Provide the [X, Y] coordinate of the cell's center where the given text is located.  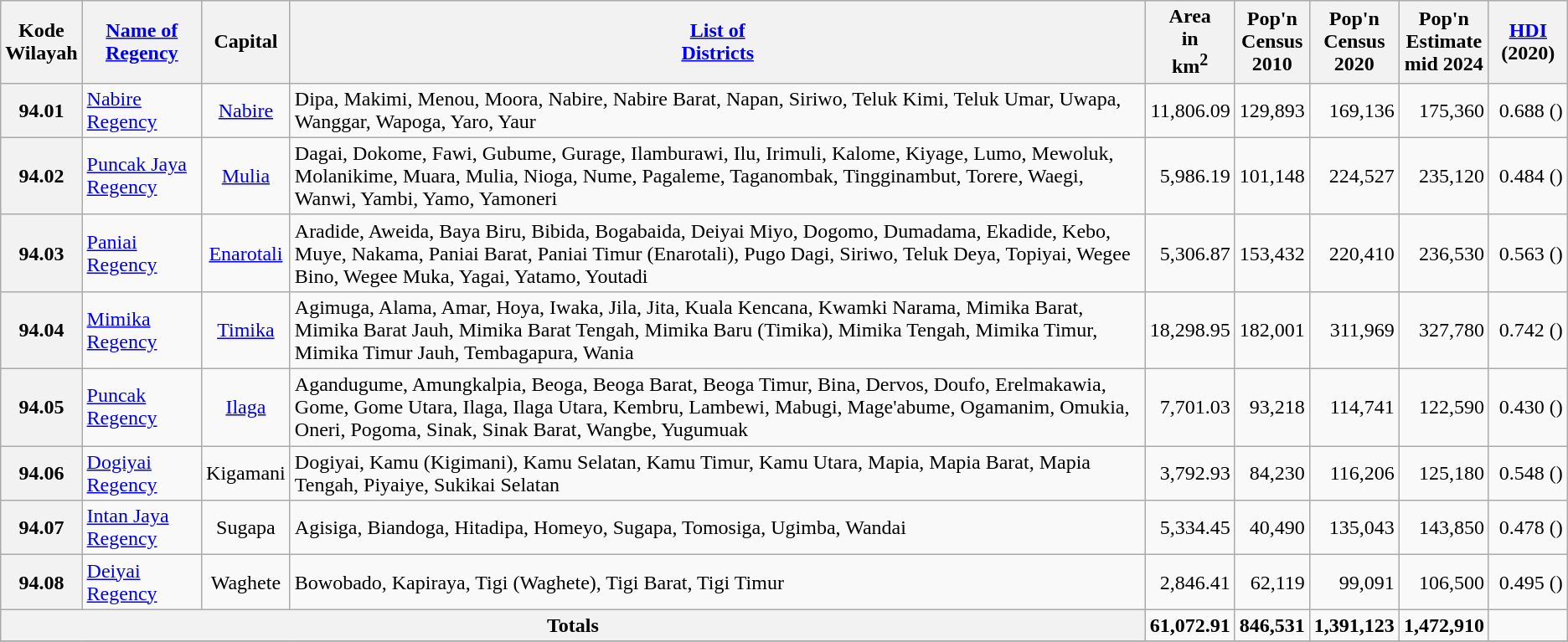
94.03 [42, 253]
Pop'nCensus2020 [1354, 42]
94.06 [42, 474]
175,360 [1444, 110]
0.742 () [1528, 330]
143,850 [1444, 527]
236,530 [1444, 253]
Puncak Regency [142, 408]
KodeWilayah [42, 42]
Puncak Jaya Regency [142, 176]
5,306.87 [1189, 253]
List ofDistricts [717, 42]
122,590 [1444, 408]
Pop'nCensus2010 [1271, 42]
Agisiga, Biandoga, Hitadipa, Homeyo, Sugapa, Tomosiga, Ugimba, Wandai [717, 527]
Waghete [246, 583]
3,792.93 [1189, 474]
116,206 [1354, 474]
114,741 [1354, 408]
94.07 [42, 527]
846,531 [1271, 625]
Enarotali [246, 253]
153,432 [1271, 253]
Mulia [246, 176]
62,119 [1271, 583]
Name ofRegency [142, 42]
0.478 () [1528, 527]
0.430 () [1528, 408]
61,072.91 [1189, 625]
99,091 [1354, 583]
169,136 [1354, 110]
0.688 () [1528, 110]
Pop'nEstimatemid 2024 [1444, 42]
0.548 () [1528, 474]
125,180 [1444, 474]
0.495 () [1528, 583]
Sugapa [246, 527]
Area inkm2 [1189, 42]
Mimika Regency [142, 330]
Timika [246, 330]
Nabire [246, 110]
1,472,910 [1444, 625]
18,298.95 [1189, 330]
1,391,123 [1354, 625]
Capital [246, 42]
224,527 [1354, 176]
0.484 () [1528, 176]
Intan Jaya Regency [142, 527]
Bowobado, Kapiraya, Tigi (Waghete), Tigi Barat, Tigi Timur [717, 583]
84,230 [1271, 474]
106,500 [1444, 583]
Dipa, Makimi, Menou, Moora, Nabire, Nabire Barat, Napan, Siriwo, Teluk Kimi, Teluk Umar, Uwapa, Wanggar, Wapoga, Yaro, Yaur [717, 110]
Dogiyai Regency [142, 474]
129,893 [1271, 110]
94.05 [42, 408]
Totals [573, 625]
2,846.41 [1189, 583]
94.01 [42, 110]
93,218 [1271, 408]
135,043 [1354, 527]
0.563 () [1528, 253]
94.08 [42, 583]
Nabire Regency [142, 110]
40,490 [1271, 527]
Dogiyai, Kamu (Kigimani), Kamu Selatan, Kamu Timur, Kamu Utara, Mapia, Mapia Barat, Mapia Tengah, Piyaiye, Sukikai Selatan [717, 474]
5,986.19 [1189, 176]
327,780 [1444, 330]
94.02 [42, 176]
Deiyai Regency [142, 583]
94.04 [42, 330]
235,120 [1444, 176]
Paniai Regency [142, 253]
7,701.03 [1189, 408]
Kigamani [246, 474]
HDI (2020) [1528, 42]
Ilaga [246, 408]
11,806.09 [1189, 110]
311,969 [1354, 330]
101,148 [1271, 176]
5,334.45 [1189, 527]
220,410 [1354, 253]
182,001 [1271, 330]
